Find where the given text appears and provide that cell's center as [X, Y] coordinate. 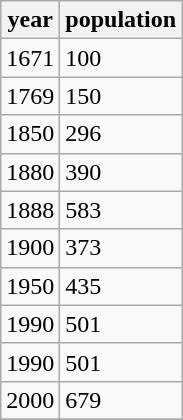
296 [121, 134]
583 [121, 210]
1880 [30, 172]
2000 [30, 400]
1900 [30, 248]
1888 [30, 210]
679 [121, 400]
year [30, 20]
1950 [30, 286]
150 [121, 96]
population [121, 20]
390 [121, 172]
373 [121, 248]
1850 [30, 134]
435 [121, 286]
100 [121, 58]
1769 [30, 96]
1671 [30, 58]
